Return (x, y) of the center of cell containing provided text 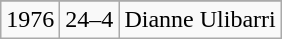
24–4 (90, 20)
1976 (30, 20)
Dianne Ulibarri (200, 20)
